Return [x, y] of the center of cell containing provided text 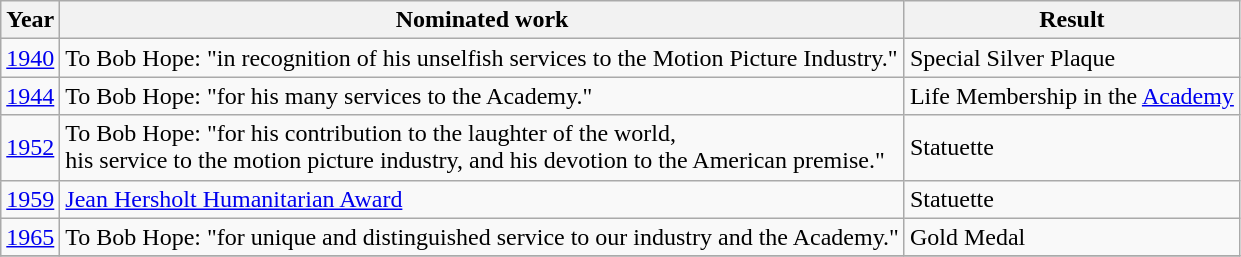
1952 [30, 148]
Result [1072, 20]
Special Silver Plaque [1072, 58]
Life Membership in the Academy [1072, 96]
1940 [30, 58]
Jean Hersholt Humanitarian Award [482, 199]
Gold Medal [1072, 237]
To Bob Hope: "for his many services to the Academy." [482, 96]
To Bob Hope: "for unique and distinguished service to our industry and the Academy." [482, 237]
Year [30, 20]
Nominated work [482, 20]
1959 [30, 199]
1965 [30, 237]
To Bob Hope: "in recognition of his unselfish services to the Motion Picture Industry." [482, 58]
1944 [30, 96]
